Detect which cell encompasses the target text, then output its (X, Y) center coordinate. 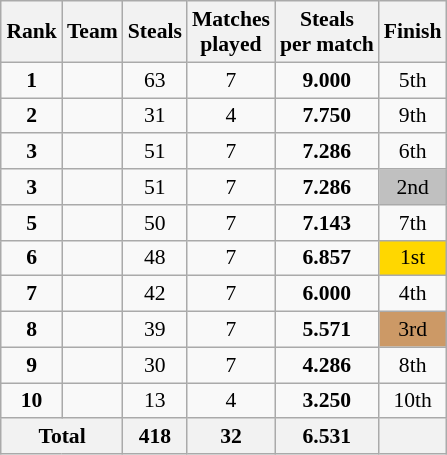
32 (231, 437)
Steals (155, 32)
8 (32, 330)
13 (155, 401)
30 (155, 365)
5 (32, 223)
Team (92, 32)
6.000 (327, 294)
Stealsper match (327, 32)
4.286 (327, 365)
Rank (32, 32)
1 (32, 80)
6.857 (327, 258)
4th (413, 294)
10 (32, 401)
50 (155, 223)
Finish (413, 32)
7.750 (327, 116)
6.531 (327, 437)
10th (413, 401)
9.000 (327, 80)
7th (413, 223)
3.250 (327, 401)
8th (413, 365)
39 (155, 330)
42 (155, 294)
5th (413, 80)
31 (155, 116)
Matchesplayed (231, 32)
48 (155, 258)
9 (32, 365)
7.143 (327, 223)
5.571 (327, 330)
63 (155, 80)
6 (32, 258)
3rd (413, 330)
1st (413, 258)
9th (413, 116)
2nd (413, 187)
418 (155, 437)
Total (62, 437)
6th (413, 152)
2 (32, 116)
